Output the (X, Y) coordinate of the center of the cell containing the given text.  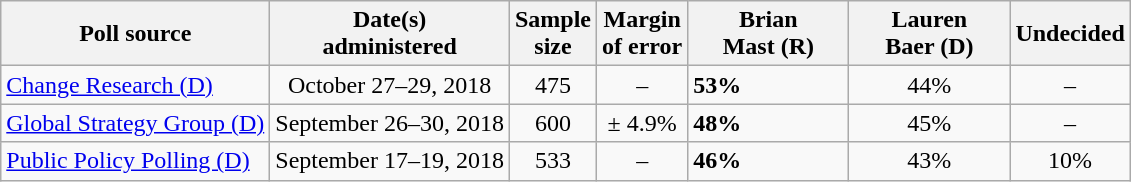
Marginof error (642, 34)
533 (552, 161)
Public Policy Polling (D) (136, 161)
53% (768, 85)
Change Research (D) (136, 85)
600 (552, 123)
46% (768, 161)
44% (930, 85)
48% (768, 123)
475 (552, 85)
Poll source (136, 34)
Date(s)administered (390, 34)
45% (930, 123)
± 4.9% (642, 123)
October 27–29, 2018 (390, 85)
BrianMast (R) (768, 34)
September 17–19, 2018 (390, 161)
LaurenBaer (D) (930, 34)
September 26–30, 2018 (390, 123)
Undecided (1070, 34)
Global Strategy Group (D) (136, 123)
10% (1070, 161)
43% (930, 161)
Samplesize (552, 34)
